Determine the [x, y] coordinate at the center of the cell enclosing the given text.  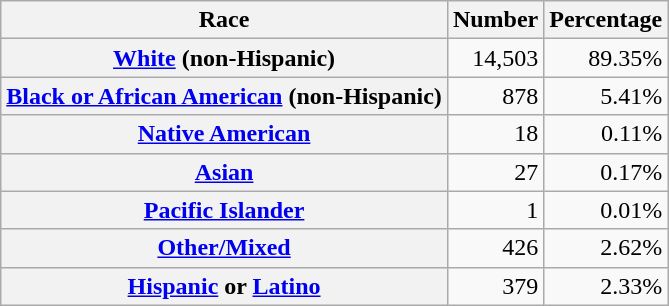
Asian [224, 172]
0.11% [606, 134]
89.35% [606, 58]
426 [495, 248]
5.41% [606, 96]
1 [495, 210]
Pacific Islander [224, 210]
379 [495, 286]
Hispanic or Latino [224, 286]
White (non-Hispanic) [224, 58]
Race [224, 20]
14,503 [495, 58]
2.33% [606, 286]
27 [495, 172]
2.62% [606, 248]
Number [495, 20]
0.17% [606, 172]
0.01% [606, 210]
878 [495, 96]
Other/Mixed [224, 248]
Percentage [606, 20]
18 [495, 134]
Black or African American (non-Hispanic) [224, 96]
Native American [224, 134]
